Scan for the cell matching the given text and deliver its [x, y] coordinate at center. 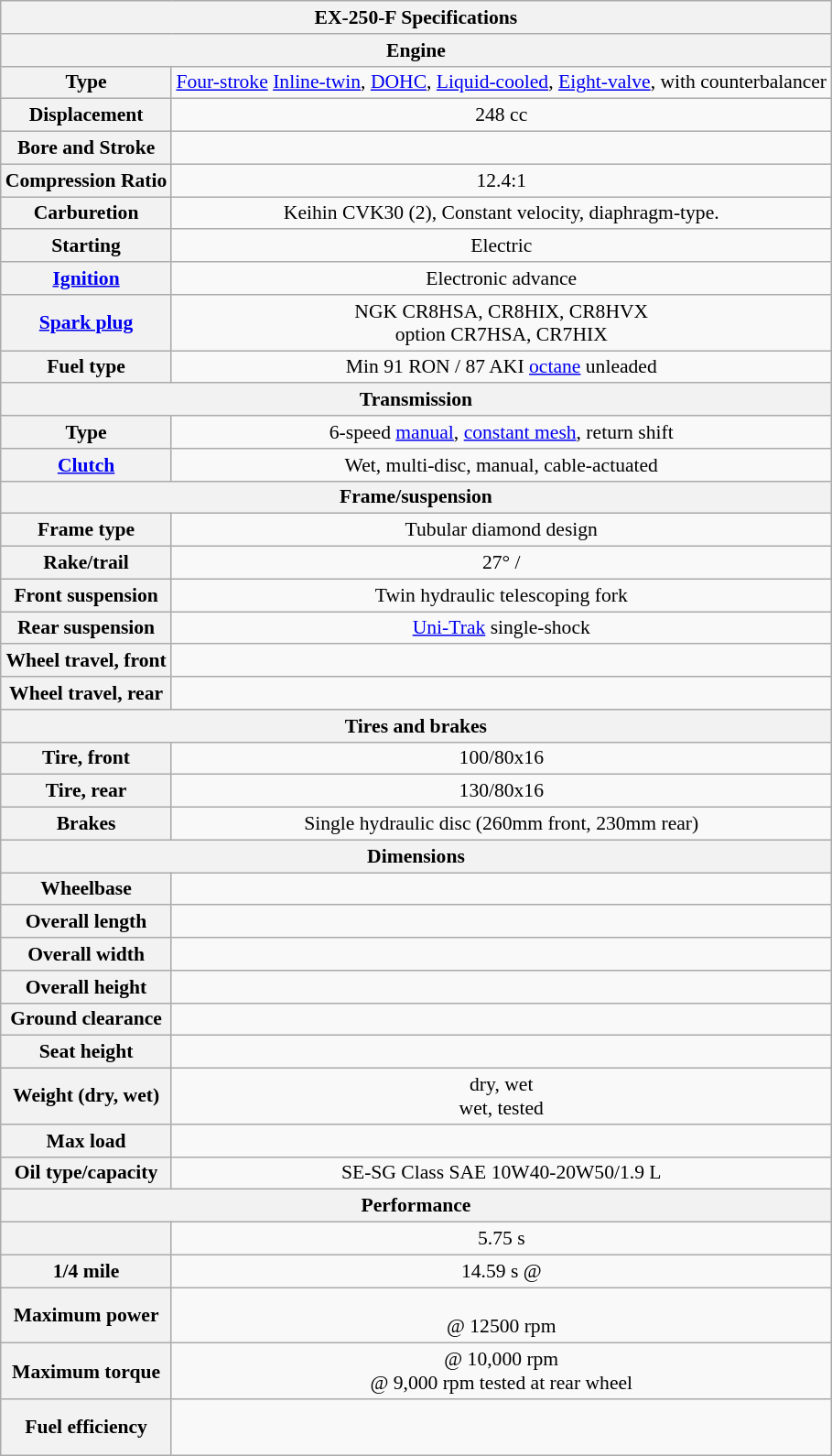
Uni-Trak single-shock [502, 628]
Max load [86, 1141]
Wheel travel, front [86, 661]
Single hydraulic disc (260mm front, 230mm rear) [502, 824]
@ 10,000 rpm @ 9,000 rpm tested at rear wheel [502, 1372]
Keihin CVK30 (2), Constant velocity, diaphragm-type. [502, 213]
Performance [416, 1206]
Fuel type [86, 367]
1/4 mile [86, 1271]
5.75 s [502, 1239]
Min 91 RON / 87 AKI octane unleaded [502, 367]
Oil type/capacity [86, 1173]
Rear suspension [86, 628]
Wheel travel, rear [86, 693]
Rake/trail [86, 563]
Overall width [86, 954]
NGK CR8HSA, CR8HIX, CR8HVX option CR7HSA, CR7HIX [502, 322]
12.4:1 [502, 180]
Maximum power [86, 1315]
Overall length [86, 922]
Clutch [86, 465]
14.59 s @ [502, 1271]
130/80x16 [502, 791]
Transmission [416, 400]
Ground clearance [86, 1019]
Displacement [86, 115]
6-speed manual, constant mesh, return shift [502, 432]
Fuel efficiency [86, 1427]
Wet, multi-disc, manual, cable-actuated [502, 465]
Overall height [86, 987]
@ 12500 rpm [502, 1315]
Wheelbase [86, 889]
Twin hydraulic telescoping fork [502, 595]
Engine [416, 50]
27° / [502, 563]
Starting [86, 246]
Ignition [86, 278]
Tire, rear [86, 791]
Maximum torque [86, 1372]
Front suspension [86, 595]
Weight (dry, wet) [86, 1097]
248 cc [502, 115]
SE-SG Class SAE 10W40-20W50/1.9 L [502, 1173]
100/80x16 [502, 758]
Bore and Stroke [86, 148]
Frame type [86, 530]
Tubular diamond design [502, 530]
Carburetion [86, 213]
Frame/suspension [416, 497]
Compression Ratio [86, 180]
EX-250-F Specifications [416, 17]
Spark plug [86, 322]
Tires and brakes [416, 726]
Seat height [86, 1052]
Dimensions [416, 856]
Brakes [86, 824]
Electric [502, 246]
Electronic advance [502, 278]
Tire, front [86, 758]
dry, wet wet, tested [502, 1097]
Four-stroke Inline-twin, DOHC, Liquid-cooled, Eight-valve, with counterbalancer [502, 82]
